Return [X, Y] of the center of cell containing provided text 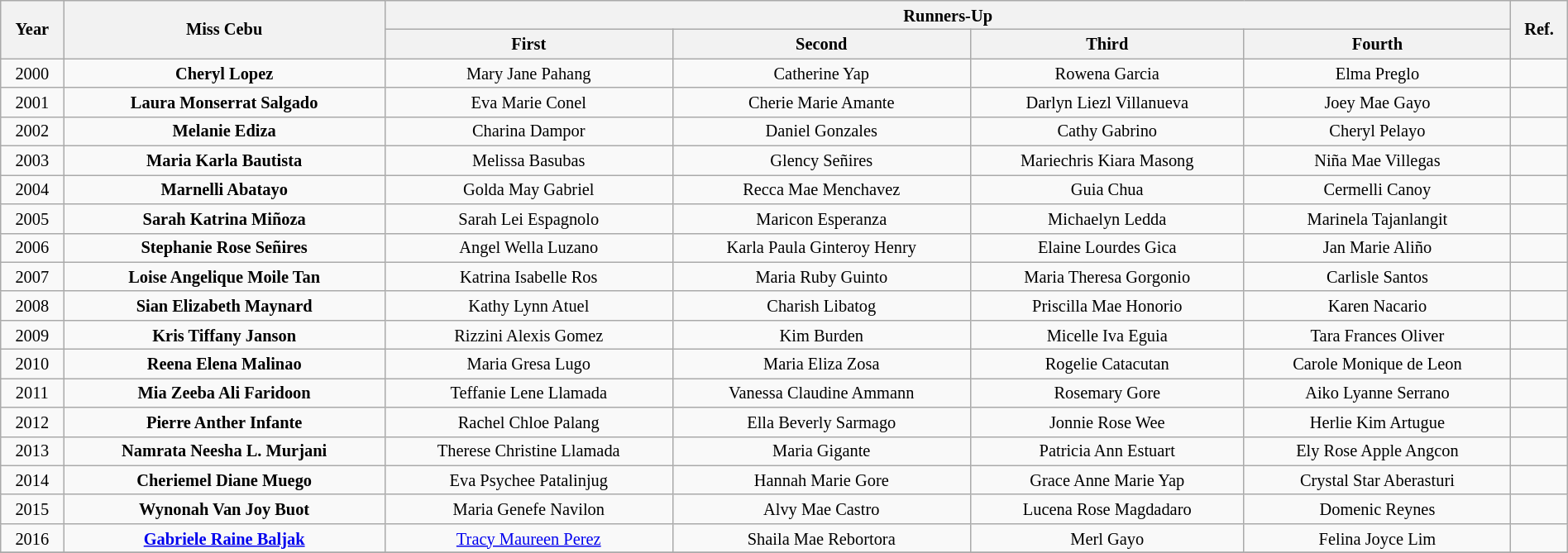
Kris Tiffany Janson [225, 334]
Joey Mae Gayo [1378, 102]
Crystal Star Aberasturi [1378, 479]
Year [32, 29]
Maria Eliza Zosa [821, 364]
Lucena Rose Magdadaro [1107, 509]
2010 [32, 364]
Jonnie Rose Wee [1107, 422]
Mariechris Kiara Masong [1107, 160]
Tracy Maureen Perez [528, 537]
Patricia Ann Estuart [1107, 451]
Recca Mae Menchavez [821, 188]
Pierre Anther Infante [225, 422]
Namrata Neesha L. Murjani [225, 451]
Charina Dampor [528, 131]
Niña Mae Villegas [1378, 160]
Cheryl Lopez [225, 73]
Gabriele Raine Baljak [225, 537]
Wynonah Van Joy Buot [225, 509]
Domenic Reynes [1378, 509]
Cheriemel Diane Muego [225, 479]
Loise Angelique Moile Tan [225, 276]
Karla Paula Ginteroy Henry [821, 248]
Kathy Lynn Atuel [528, 306]
2002 [32, 131]
Kim Burden [821, 334]
Angel Wella Luzano [528, 248]
Aiko Lyanne Serrano [1378, 392]
Felina Joyce Lim [1378, 537]
Alvy Mae Castro [821, 509]
Glency Señires [821, 160]
2006 [32, 248]
Maria Ruby Guinto [821, 276]
Cheryl Pelayo [1378, 131]
Elaine Lourdes Gica [1107, 248]
Jan Marie Aliño [1378, 248]
2004 [32, 188]
Herlie Kim Artugue [1378, 422]
Cathy Gabrino [1107, 131]
Mia Zeeba Ali Faridoon [225, 392]
Reena Elena Malinao [225, 364]
Sian Elizabeth Maynard [225, 306]
Sarah Katrina Miñoza [225, 218]
Sarah Lei Espagnolo [528, 218]
2001 [32, 102]
Miss Cebu [225, 29]
Laura Monserrat Salgado [225, 102]
2016 [32, 537]
Ref. [1539, 29]
Maria Gigante [821, 451]
Michaelyn Ledda [1107, 218]
2007 [32, 276]
Maria Genefe Navilon [528, 509]
Maria Gresa Lugo [528, 364]
Katrina Isabelle Ros [528, 276]
2012 [32, 422]
Vanessa Claudine Ammann [821, 392]
Tara Frances Oliver [1378, 334]
Rowena Garcia [1107, 73]
Daniel Gonzales [821, 131]
Catherine Yap [821, 73]
Hannah Marie Gore [821, 479]
Runners-Up [948, 15]
Maria Theresa Gorgonio [1107, 276]
Ely Rose Apple Angcon [1378, 451]
Teffanie Lene Llamada [528, 392]
Rogelie Catacutan [1107, 364]
Carlisle Santos [1378, 276]
Guia Chua [1107, 188]
Stephanie Rose Señires [225, 248]
Second [821, 45]
2003 [32, 160]
Therese Christine Llamada [528, 451]
Ella Beverly Sarmago [821, 422]
Cherie Marie Amante [821, 102]
Micelle Iva Eguia [1107, 334]
Grace Anne Marie Yap [1107, 479]
Elma Preglo [1378, 73]
Rosemary Gore [1107, 392]
Cermelli Canoy [1378, 188]
Priscilla Mae Honorio [1107, 306]
Charish Libatog [821, 306]
2000 [32, 73]
Marnelli Abatayo [225, 188]
Karen Nacario [1378, 306]
Melanie Ediza [225, 131]
Eva Marie Conel [528, 102]
2015 [32, 509]
Mary Jane Pahang [528, 73]
Rizzini Alexis Gomez [528, 334]
Carole Monique de Leon [1378, 364]
Golda May Gabriel [528, 188]
2005 [32, 218]
Fourth [1378, 45]
Rachel Chloe Palang [528, 422]
Shaila Mae Rebortora [821, 537]
Merl Gayo [1107, 537]
Eva Psychee Patalinjug [528, 479]
2013 [32, 451]
Third [1107, 45]
2009 [32, 334]
2008 [32, 306]
First [528, 45]
2014 [32, 479]
2011 [32, 392]
Darlyn Liezl Villanueva [1107, 102]
Marinela Tajanlangit [1378, 218]
Melissa Basubas [528, 160]
Maricon Esperanza [821, 218]
Maria Karla Bautista [225, 160]
